Locate the cell with the specified text and output its (x, y) center coordinate. 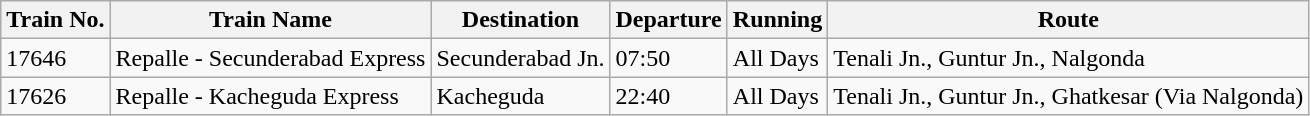
Train Name (270, 20)
Destination (520, 20)
17626 (56, 96)
22:40 (668, 96)
07:50 (668, 58)
Tenali Jn., Guntur Jn., Ghatkesar (Via Nalgonda) (1068, 96)
Train No. (56, 20)
Departure (668, 20)
Repalle - Secunderabad Express (270, 58)
Repalle - Kacheguda Express (270, 96)
Running (777, 20)
Kacheguda (520, 96)
Route (1068, 20)
Tenali Jn., Guntur Jn., Nalgonda (1068, 58)
17646 (56, 58)
Secunderabad Jn. (520, 58)
